Locate the cell with the specified text and output its [X, Y] center coordinate. 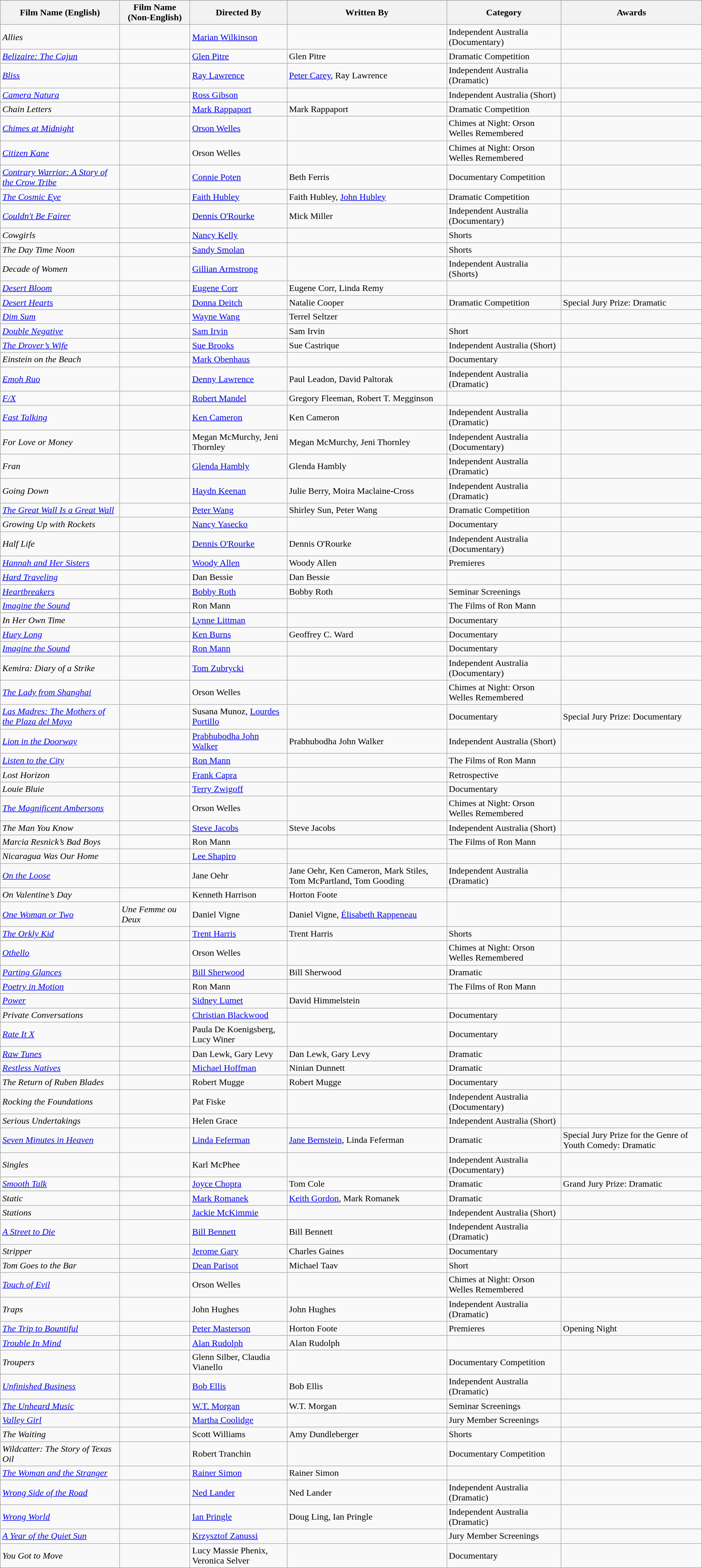
Wayne Wang [238, 317]
You Got to Move [60, 1555]
Emoh Ruo [60, 379]
Tom Zubrycki [238, 668]
Special Jury Prize for the Genre of Youth Comedy: Dramatic [631, 1141]
Belizaire: The Cajun [60, 56]
Rocking the Foundations [60, 1102]
Decade of Women [60, 269]
The Man You Know [60, 827]
Glenn Silber, Claudia Vianello [238, 1362]
Film Name (Non-English) [155, 13]
Fran [60, 466]
Chimes at Midnight [60, 128]
Michael Hoffman [238, 1068]
Jerome Gary [238, 1251]
Tom Goes to the Bar [60, 1265]
Restless Natives [60, 1068]
F/X [60, 398]
Ray Lawrence [238, 76]
Terrel Seltzer [367, 317]
Ian Pringle [238, 1517]
Seven Minutes in Heaven [60, 1141]
Independent Australia (Shorts) [504, 269]
Kenneth Harrison [238, 895]
Singles [60, 1165]
Mark Romanek [238, 1198]
Susana Munoz, Lourdes Portillo [238, 717]
On the Loose [60, 876]
Ken Burns [238, 634]
Karl McPhee [238, 1165]
Lost Horizon [60, 775]
David Himmelstein [367, 1001]
Growing Up with Rockets [60, 524]
Retrospective [504, 775]
Special Jury Prize: Dramatic [631, 303]
Serious Undertakings [60, 1121]
The Return of Ruben Blades [60, 1082]
Contrary Warrior: A Story of the Crow Tribe [60, 177]
Dean Parisot [238, 1265]
On Valentine’s Day [60, 895]
Rate It X [60, 1034]
Touch of Evil [60, 1285]
Connie Poten [238, 177]
Special Jury Prize: Documentary [631, 717]
The Orkly Kid [60, 934]
Eugene Corr [238, 288]
Shirley Sun, Peter Wang [367, 510]
Stripper [60, 1251]
Lion in the Doorway [60, 741]
Couldn't Be Fairer [60, 216]
Wrong Side of the Road [60, 1492]
Beth Ferris [367, 177]
Chain Letters [60, 109]
The Lady from Shanghai [60, 692]
Traps [60, 1309]
Static [60, 1198]
Einstein on the Beach [60, 360]
Jane Oehr [238, 876]
Jane Bernstein, Linda Feferman [367, 1141]
Peter Carey, Ray Lawrence [367, 76]
For Love or Money [60, 442]
Terry Zwigoff [238, 789]
Marian Wilkinson [238, 37]
Double Negative [60, 331]
Charles Gaines [367, 1251]
Desert Bloom [60, 288]
Written By [367, 13]
Raw Tunes [60, 1054]
Tom Cole [367, 1184]
Gillian Armstrong [238, 269]
Las Madres: The Mothers of the Plaza del Mayo [60, 717]
Heartbreakers [60, 592]
Parting Glances [60, 972]
Krzysztof Zanussi [238, 1536]
The Unheard Music [60, 1406]
Geoffrey C. Ward [367, 634]
The Trip to Bountiful [60, 1328]
The Drover’s Wife [60, 345]
Denny Lawrence [238, 379]
In Her Own Time [60, 620]
Doug Ling, Ian Pringle [367, 1517]
Nancy Kelly [238, 235]
Sue Castrique [367, 345]
Valley Girl [60, 1420]
Haydn Keenan [238, 490]
Trouble In Mind [60, 1343]
Lee Shapiro [238, 856]
Peter Wang [238, 510]
Hard Traveling [60, 577]
Amy Dundleberger [367, 1435]
Directed By [238, 13]
Scott Williams [238, 1435]
Bliss [60, 76]
Power [60, 1001]
Wrong World [60, 1517]
Poetry in Motion [60, 986]
Mick Miller [367, 216]
Robert Tranchin [238, 1454]
Gregory Fleeman, Robert T. Megginson [367, 398]
Helen Grace [238, 1121]
Sidney Lumet [238, 1001]
Paul Leadon, David Paltorak [367, 379]
Jane Oehr, Ken Cameron, Mark Stiles, Tom McPartland, Tom Gooding [367, 876]
Huey Long [60, 634]
Category [504, 13]
A Street to Die [60, 1232]
Film Name (English) [60, 13]
Lynne Littman [238, 620]
Eugene Corr, Linda Remy [367, 288]
Une Femme ou Deux [155, 914]
The Waiting [60, 1435]
Joyce Chopra [238, 1184]
Dim Sum [60, 317]
Robert Mandel [238, 398]
Smooth Talk [60, 1184]
Hannah and Her Sisters [60, 563]
Awards [631, 13]
Allies [60, 37]
Ross Gibson [238, 95]
The Cosmic Eye [60, 196]
Private Conversations [60, 1015]
Citizen Kane [60, 153]
Christian Blackwood [238, 1015]
Paula De Koenigsberg, Lucy Winer [238, 1034]
Faith Hubley [238, 196]
Peter Masterson [238, 1328]
Kemira: Diary of a Strike [60, 668]
Half Life [60, 544]
Julie Berry, Moira Maclaine-Cross [367, 490]
Michael Taav [367, 1265]
Marcia Resnick’s Bad Boys [60, 842]
Grand Jury Prize: Dramatic [631, 1184]
Daniel Vigne, Élisabeth Rappeneau [367, 914]
The Day Time Noon [60, 249]
The Great Wall Is a Great Wall [60, 510]
Listen to the City [60, 760]
Going Down [60, 490]
Martha Coolidge [238, 1420]
Ninian Dunnett [367, 1068]
Lucy Massie Phenix, Veronica Selver [238, 1555]
Daniel Vigne [238, 914]
Frank Capra [238, 775]
Sue Brooks [238, 345]
Unfinished Business [60, 1387]
A Year of the Quiet Sun [60, 1536]
Sandy Smolan [238, 249]
Desert Hearts [60, 303]
Nancy Yasecko [238, 524]
Faith Hubley, John Hubley [367, 196]
The Magnificent Ambersons [60, 808]
Cowgirls [60, 235]
Natalie Cooper [367, 303]
Keith Gordon, Mark Romanek [367, 1198]
Wildcatter: The Story of Texas Oil [60, 1454]
Stations [60, 1213]
Jackie McKimmie [238, 1213]
One Woman or Two [60, 914]
Mark Obenhaus [238, 360]
Fast Talking [60, 418]
Donna Deitch [238, 303]
The Woman and the Stranger [60, 1473]
Troupers [60, 1362]
Nicaragua Was Our Home [60, 856]
Camera Natura [60, 95]
Linda Feferman [238, 1141]
Pat Fiske [238, 1102]
Louie Bluie [60, 789]
Opening Night [631, 1328]
Othello [60, 953]
